Scan for the cell matching the given text and deliver its [x, y] coordinate at center. 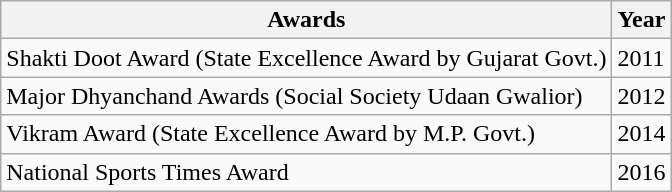
National Sports Times Award [306, 172]
2016 [642, 172]
Major Dhyanchand Awards (Social Society Udaan Gwalior) [306, 96]
2012 [642, 96]
2014 [642, 134]
2011 [642, 58]
Awards [306, 20]
Vikram Award (State Excellence Award by M.P. Govt.) [306, 134]
Shakti Doot Award (State Excellence Award by Gujarat Govt.) [306, 58]
Year [642, 20]
